Provide the [x, y] coordinate of the cell's center where the given text is located.  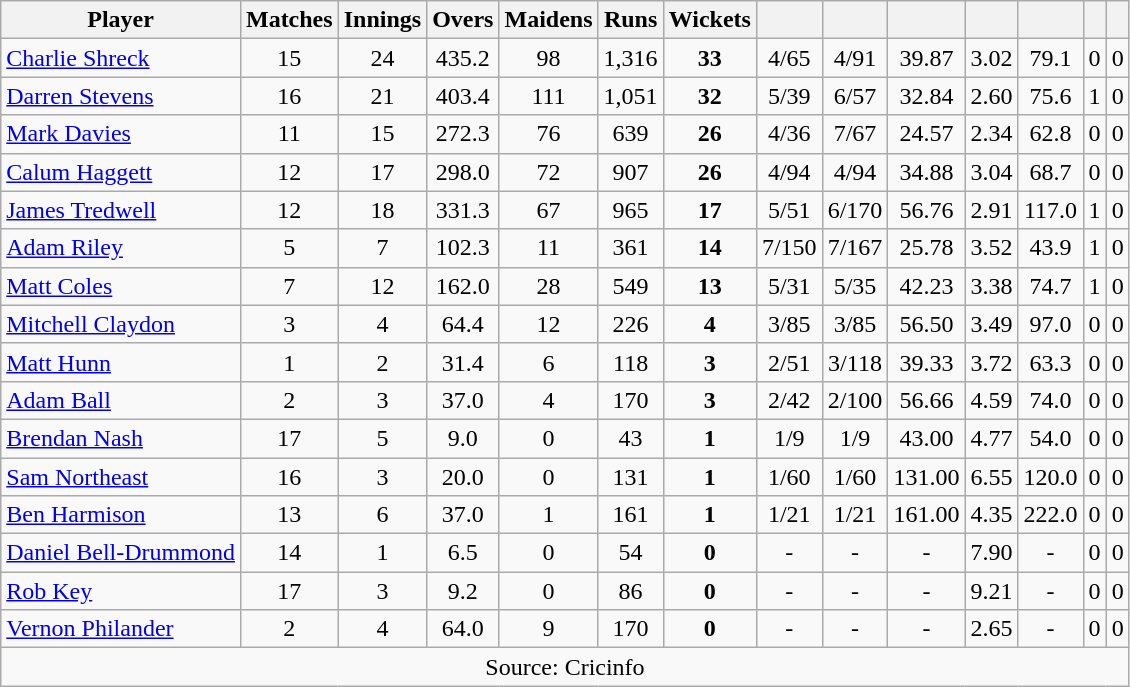
97.0 [1050, 324]
56.66 [926, 400]
Player [121, 20]
2.34 [992, 134]
9.2 [463, 591]
3.38 [992, 286]
Matches [289, 20]
549 [630, 286]
331.3 [463, 210]
3.52 [992, 248]
Overs [463, 20]
2/100 [855, 400]
28 [548, 286]
3/118 [855, 362]
6.5 [463, 553]
39.33 [926, 362]
Mark Davies [121, 134]
18 [382, 210]
907 [630, 172]
Matt Hunn [121, 362]
25.78 [926, 248]
5/51 [789, 210]
2.60 [992, 96]
7/150 [789, 248]
3.04 [992, 172]
75.6 [1050, 96]
3.49 [992, 324]
Rob Key [121, 591]
298.0 [463, 172]
56.50 [926, 324]
162.0 [463, 286]
98 [548, 58]
Wickets [710, 20]
111 [548, 96]
33 [710, 58]
64.4 [463, 324]
4.77 [992, 438]
3.72 [992, 362]
5/39 [789, 96]
272.3 [463, 134]
Brendan Nash [121, 438]
226 [630, 324]
79.1 [1050, 58]
24.57 [926, 134]
Daniel Bell-Drummond [121, 553]
32 [710, 96]
4/91 [855, 58]
7/67 [855, 134]
Sam Northeast [121, 477]
43.9 [1050, 248]
54.0 [1050, 438]
32.84 [926, 96]
Innings [382, 20]
56.76 [926, 210]
1,051 [630, 96]
64.0 [463, 629]
Charlie Shreck [121, 58]
74.0 [1050, 400]
34.88 [926, 172]
9.0 [463, 438]
39.87 [926, 58]
403.4 [463, 96]
435.2 [463, 58]
20.0 [463, 477]
Source: Cricinfo [565, 667]
Adam Ball [121, 400]
102.3 [463, 248]
117.0 [1050, 210]
68.7 [1050, 172]
361 [630, 248]
42.23 [926, 286]
72 [548, 172]
2/51 [789, 362]
3.02 [992, 58]
Adam Riley [121, 248]
Calum Haggett [121, 172]
4.59 [992, 400]
43 [630, 438]
118 [630, 362]
9 [548, 629]
131.00 [926, 477]
4/36 [789, 134]
6/170 [855, 210]
131 [630, 477]
74.7 [1050, 286]
31.4 [463, 362]
54 [630, 553]
5/31 [789, 286]
2.91 [992, 210]
63.3 [1050, 362]
7.90 [992, 553]
Vernon Philander [121, 629]
Runs [630, 20]
965 [630, 210]
Darren Stevens [121, 96]
21 [382, 96]
222.0 [1050, 515]
76 [548, 134]
Matt Coles [121, 286]
2.65 [992, 629]
4.35 [992, 515]
Mitchell Claydon [121, 324]
7/167 [855, 248]
Ben Harmison [121, 515]
4/65 [789, 58]
1,316 [630, 58]
86 [630, 591]
67 [548, 210]
James Tredwell [121, 210]
161.00 [926, 515]
6.55 [992, 477]
6/57 [855, 96]
5/35 [855, 286]
120.0 [1050, 477]
2/42 [789, 400]
639 [630, 134]
62.8 [1050, 134]
161 [630, 515]
9.21 [992, 591]
43.00 [926, 438]
Maidens [548, 20]
24 [382, 58]
